Extract the [X, Y] coordinate from the center of the cell holding the provided text.  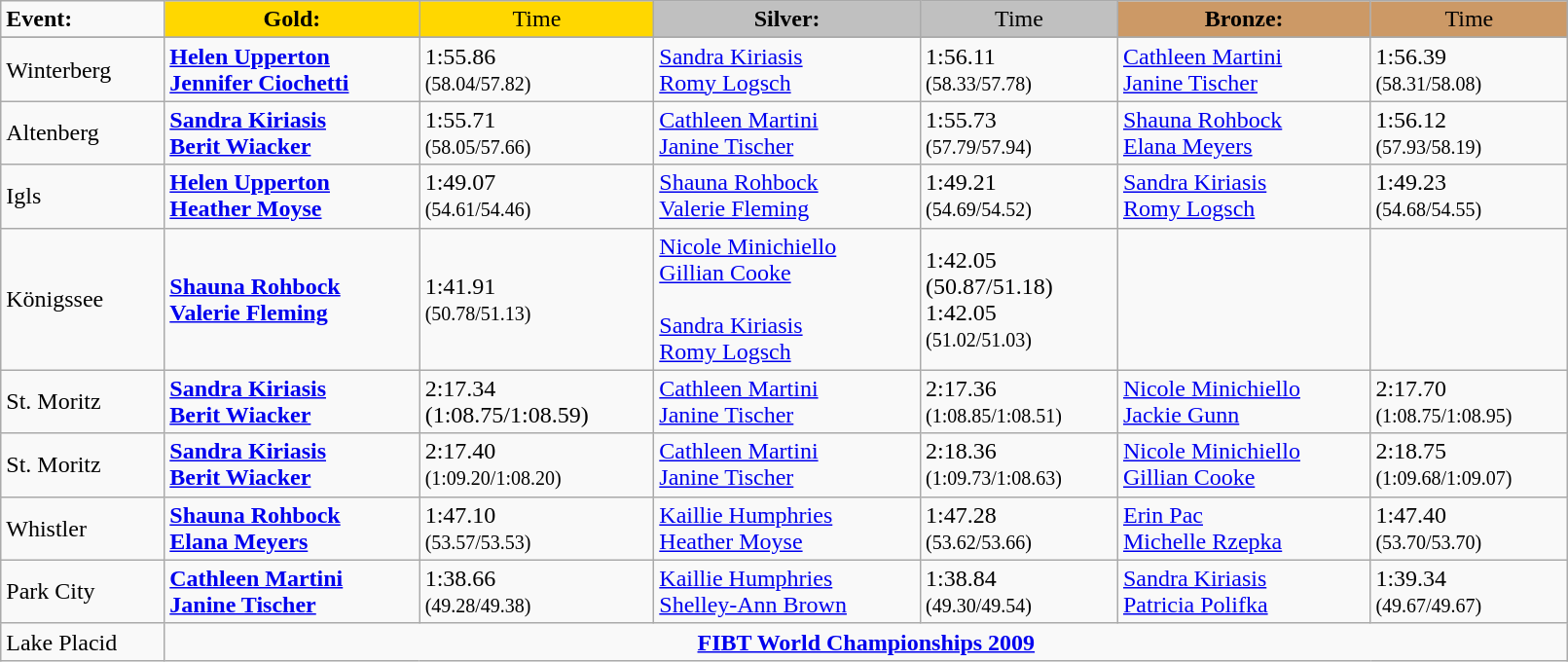
1:49.21(54.69/54.52) [1020, 197]
1:38.66(49.28/49.38) [537, 592]
1:56.39(58.31/58.08) [1470, 70]
FIBT World Championships 2009 [866, 642]
Helen UppertonJennifer Ciochetti [292, 70]
1:56.12(57.93/58.19) [1470, 132]
Kaillie HumphriesHeather Moyse [787, 528]
1:49.07(54.61/54.46) [537, 197]
1:56.11(58.33/57.78) [1020, 70]
Nicole MinichielloGillian CookeSandra KiriasisRomy Logsch [787, 299]
Igls [83, 197]
1:47.10 (53.57/53.53) [537, 528]
Königssee [83, 299]
1:47.40(53.70/53.70) [1470, 528]
Nicole MinichielloGillian Cooke [1244, 465]
Park City [83, 592]
2:18.75(1:09.68/1:09.07) [1470, 465]
1:41.91(50.78/51.13) [537, 299]
2:17.36(1:08.85/1:08.51) [1020, 401]
Event: [83, 19]
Kaillie HumphriesShelley-Ann Brown [787, 592]
Bronze: [1244, 19]
Winterberg [83, 70]
Whistler [83, 528]
1:49.23(54.68/54.55) [1470, 197]
Lake Placid [83, 642]
Helen UppertonHeather Moyse [292, 197]
1:55.86(58.04/57.82) [537, 70]
2:17.34 (1:08.75/1:08.59) [537, 401]
Nicole MinichielloJackie Gunn [1244, 401]
1:38.84(49.30/49.54) [1020, 592]
Sandra KiriasisPatricia Polifka [1244, 592]
1:39.34(49.67/49.67) [1470, 592]
Gold: [292, 19]
Silver: [787, 19]
1:47.28(53.62/53.66) [1020, 528]
1:42.05(50.87/51.18)1:42.05(51.02/51.03) [1020, 299]
2:18.36(1:09.73/1:08.63) [1020, 465]
2:17.40 (1:09.20/1:08.20) [537, 465]
1:55.71(58.05/57.66) [537, 132]
Erin PacMichelle Rzepka [1244, 528]
Altenberg [83, 132]
2:17.70(1:08.75/1:08.95) [1470, 401]
1:55.73(57.79/57.94) [1020, 132]
